Determine the [x, y] coordinate at the center of the cell enclosing the given text.  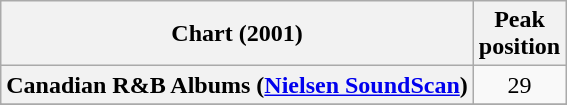
Chart (2001) [238, 34]
Peakposition [519, 34]
29 [519, 85]
Canadian R&B Albums (Nielsen SoundScan) [238, 85]
